Pinpoint the cell where the given text exists, returning its (x, y) midpoint coordinate. 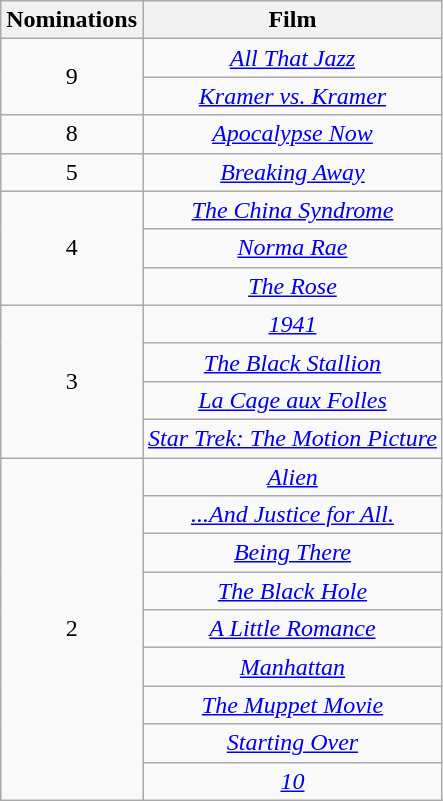
The Muppet Movie (292, 705)
3 (72, 381)
4 (72, 248)
Being There (292, 553)
Starting Over (292, 743)
Apocalypse Now (292, 134)
Kramer vs. Kramer (292, 96)
Star Trek: The Motion Picture (292, 438)
9 (72, 77)
Norma Rae (292, 248)
The China Syndrome (292, 210)
...And Justice for All. (292, 515)
Film (292, 20)
Nominations (72, 20)
Alien (292, 477)
La Cage aux Folles (292, 400)
5 (72, 172)
The Black Stallion (292, 362)
The Black Hole (292, 591)
A Little Romance (292, 629)
1941 (292, 324)
8 (72, 134)
2 (72, 630)
Breaking Away (292, 172)
Manhattan (292, 667)
All That Jazz (292, 58)
10 (292, 781)
The Rose (292, 286)
